Provide the [x, y] coordinate of the cell's center where the given text is located.  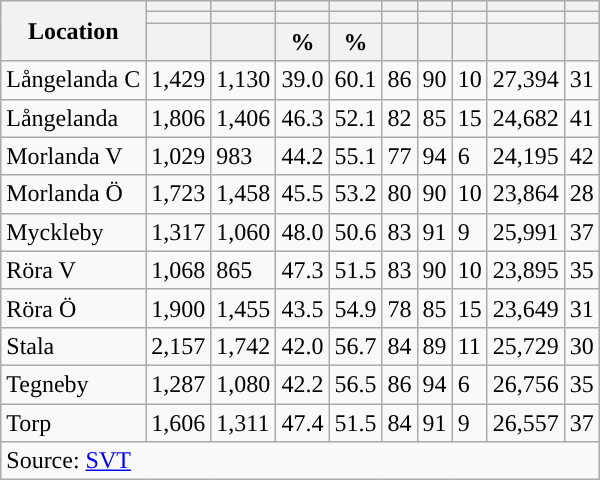
1,317 [178, 232]
25,729 [526, 346]
1,311 [244, 423]
23,864 [526, 194]
1,060 [244, 232]
41 [582, 118]
23,649 [526, 308]
42 [582, 156]
77 [400, 156]
26,756 [526, 384]
Tegneby [74, 384]
2,157 [178, 346]
1,723 [178, 194]
60.1 [356, 80]
89 [434, 346]
Röra Ö [74, 308]
53.2 [356, 194]
45.5 [302, 194]
48.0 [302, 232]
1,742 [244, 346]
52.1 [356, 118]
26,557 [526, 423]
1,458 [244, 194]
Myckleby [74, 232]
56.7 [356, 346]
42.0 [302, 346]
27,394 [526, 80]
82 [400, 118]
30 [582, 346]
1,606 [178, 423]
Stala [74, 346]
50.6 [356, 232]
80 [400, 194]
54.9 [356, 308]
Morlanda Ö [74, 194]
44.2 [302, 156]
1,029 [178, 156]
1,406 [244, 118]
11 [470, 346]
Långelanda [74, 118]
983 [244, 156]
47.4 [302, 423]
25,991 [526, 232]
24,195 [526, 156]
1,287 [178, 384]
Location [74, 31]
Morlanda V [74, 156]
23,895 [526, 270]
1,429 [178, 80]
Source: SVT [300, 461]
1,068 [178, 270]
1,130 [244, 80]
55.1 [356, 156]
1,900 [178, 308]
1,080 [244, 384]
1,806 [178, 118]
46.3 [302, 118]
43.5 [302, 308]
Röra V [74, 270]
39.0 [302, 80]
865 [244, 270]
78 [400, 308]
1,455 [244, 308]
28 [582, 194]
47.3 [302, 270]
Långelanda C [74, 80]
Torp [74, 423]
24,682 [526, 118]
42.2 [302, 384]
56.5 [356, 384]
